From the cell containing the given text, extract its center point as (x, y) coordinate. 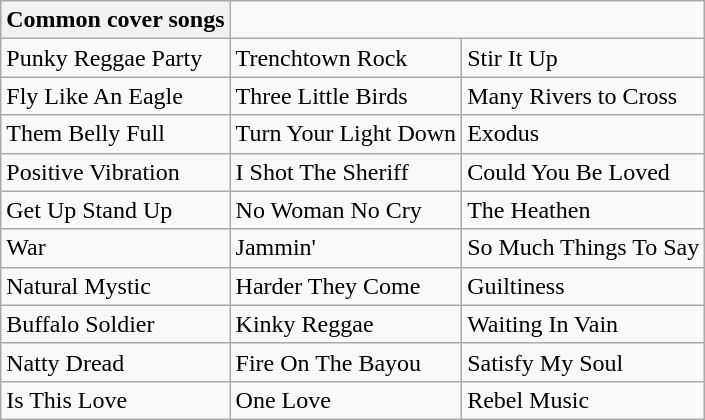
Kinky Reggae (346, 324)
Could You Be Loved (584, 172)
Get Up Stand Up (116, 210)
Buffalo Soldier (116, 324)
So Much Things To Say (584, 248)
War (116, 248)
The Heathen (584, 210)
Satisfy My Soul (584, 362)
Stir It Up (584, 58)
I Shot The Sheriff (346, 172)
Trenchtown Rock (346, 58)
No Woman No Cry (346, 210)
Fire On The Bayou (346, 362)
Guiltiness (584, 286)
Natural Mystic (116, 286)
Positive Vibration (116, 172)
Exodus (584, 134)
Rebel Music (584, 400)
Common cover songs (116, 20)
Fly Like An Eagle (116, 96)
Harder They Come (346, 286)
Jammin' (346, 248)
Turn Your Light Down (346, 134)
Three Little Birds (346, 96)
Waiting In Vain (584, 324)
Punky Reggae Party (116, 58)
Natty Dread (116, 362)
Many Rivers to Cross (584, 96)
Is This Love (116, 400)
Them Belly Full (116, 134)
One Love (346, 400)
